Return the [x, y] coordinate for the center point of the cell that contains the specified text.  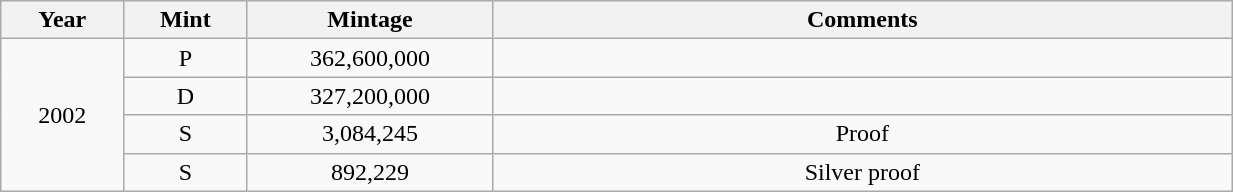
Mint [186, 20]
3,084,245 [370, 134]
362,600,000 [370, 58]
Year [62, 20]
P [186, 58]
Comments [862, 20]
327,200,000 [370, 96]
D [186, 96]
2002 [62, 115]
Proof [862, 134]
Mintage [370, 20]
Silver proof [862, 172]
892,229 [370, 172]
